From the cell containing the given text, extract its center point as (x, y) coordinate. 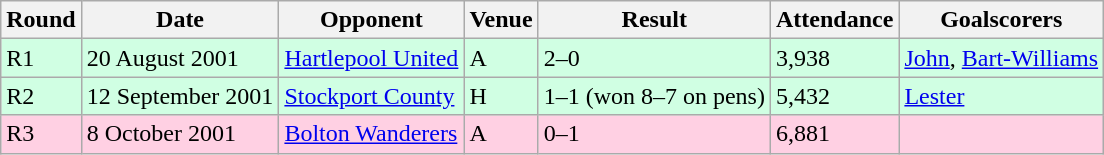
6,881 (834, 134)
John, Bart-Williams (1002, 58)
R3 (41, 134)
Round (41, 20)
Lester (1002, 96)
Opponent (372, 20)
Result (654, 20)
20 August 2001 (180, 58)
Stockport County (372, 96)
Venue (501, 20)
Hartlepool United (372, 58)
Date (180, 20)
R2 (41, 96)
Bolton Wanderers (372, 134)
H (501, 96)
0–1 (654, 134)
8 October 2001 (180, 134)
1–1 (won 8–7 on pens) (654, 96)
Goalscorers (1002, 20)
5,432 (834, 96)
Attendance (834, 20)
12 September 2001 (180, 96)
R1 (41, 58)
3,938 (834, 58)
2–0 (654, 58)
